Capture the cell that displays the provided text and extract its [x, y] central coordinate. 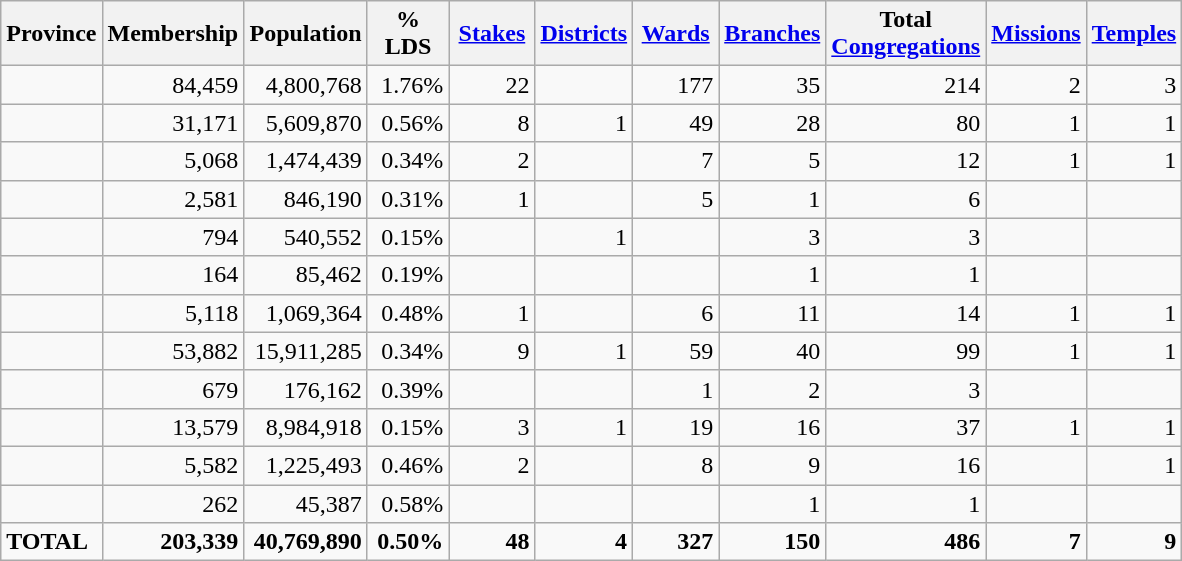
% LDS [408, 34]
0.50% [408, 542]
12 [906, 161]
1,069,364 [306, 313]
31,171 [173, 123]
Branches [772, 34]
176,162 [306, 389]
214 [906, 85]
327 [676, 542]
53,882 [173, 351]
Wards [676, 34]
0.19% [408, 275]
486 [906, 542]
0.46% [408, 465]
262 [173, 503]
22 [492, 85]
Stakes [492, 34]
679 [173, 389]
Districts [584, 34]
5,118 [173, 313]
48 [492, 542]
794 [173, 237]
Missions [1036, 34]
1,225,493 [306, 465]
Temples [1134, 34]
0.48% [408, 313]
85,462 [306, 275]
13,579 [173, 427]
37 [906, 427]
19 [676, 427]
Population [306, 34]
99 [906, 351]
15,911,285 [306, 351]
0.39% [408, 389]
4 [584, 542]
203,339 [173, 542]
540,552 [306, 237]
150 [772, 542]
164 [173, 275]
5,068 [173, 161]
8,984,918 [306, 427]
14 [906, 313]
35 [772, 85]
TOTAL [52, 542]
59 [676, 351]
5,609,870 [306, 123]
4,800,768 [306, 85]
40 [772, 351]
0.58% [408, 503]
846,190 [306, 199]
177 [676, 85]
2,581 [173, 199]
28 [772, 123]
49 [676, 123]
80 [906, 123]
11 [772, 313]
45,387 [306, 503]
Province [52, 34]
5,582 [173, 465]
0.31% [408, 199]
1.76% [408, 85]
40,769,890 [306, 542]
84,459 [173, 85]
1,474,439 [306, 161]
Total Congregations [906, 34]
Membership [173, 34]
0.56% [408, 123]
